Return [x, y] of the center of cell containing provided text 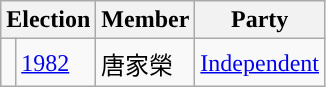
Independent [260, 62]
1982 [56, 62]
Election [48, 20]
唐家榮 [146, 62]
Member [146, 20]
Party [260, 20]
